Capture the cell that displays the provided text and extract its (X, Y) central coordinate. 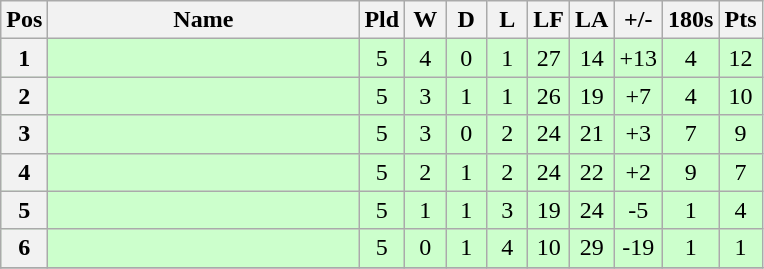
Pos (24, 20)
29 (592, 248)
Name (204, 20)
14 (592, 58)
6 (24, 248)
-5 (638, 210)
+3 (638, 134)
LF (549, 20)
+2 (638, 172)
L (508, 20)
27 (549, 58)
21 (592, 134)
-19 (638, 248)
+/- (638, 20)
Pld (382, 20)
26 (549, 96)
W (426, 20)
Pts (740, 20)
180s (691, 20)
D (466, 20)
12 (740, 58)
+13 (638, 58)
LA (592, 20)
+7 (638, 96)
22 (592, 172)
